Pinpoint the cell where the given text exists, returning its (X, Y) midpoint coordinate. 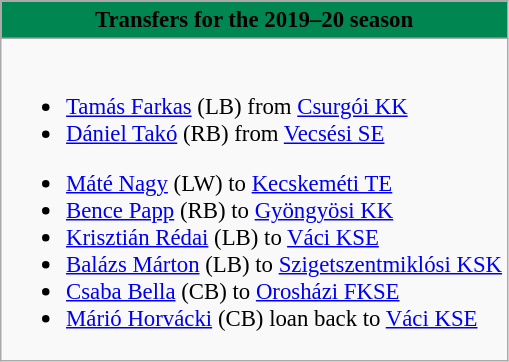
Transfers for the 2019–20 season (254, 20)
